Detect which cell encompasses the target text, then output its [x, y] center coordinate. 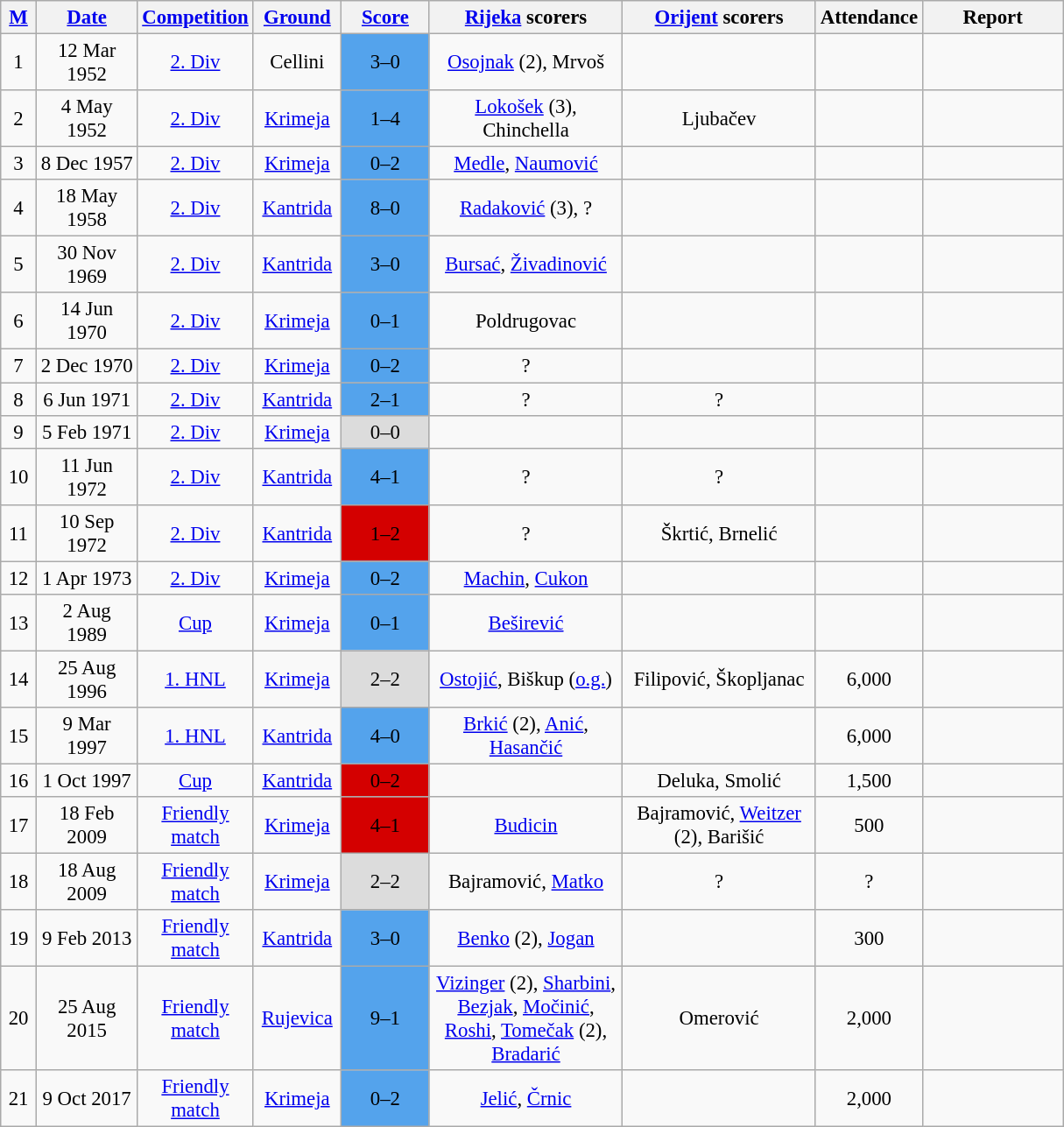
Budicin [525, 825]
Poldrugovac [525, 320]
Score [385, 18]
6 Jun 1971 [87, 399]
5 [19, 264]
M [19, 18]
21 [19, 1098]
Cellini [298, 63]
18 Aug 2009 [87, 883]
9 Oct 2017 [87, 1098]
18 Feb 2009 [87, 825]
14 Jun 1970 [87, 320]
1 [19, 63]
10 [19, 476]
Date [87, 18]
Ostojić, Biškup (o.g.) [525, 680]
10 Sep 1972 [87, 532]
16 [19, 780]
2 Aug 1989 [87, 623]
Benko (2), Jogan [525, 939]
2–1 [385, 399]
1 Oct 1997 [87, 780]
9 [19, 432]
3 [19, 164]
Machin, Cukon [525, 578]
Rujevica [298, 1019]
25 Aug 1996 [87, 680]
Orijent scorers [720, 18]
4 [19, 208]
Rijeka scorers [525, 18]
Lokošek (3), Chinchella [525, 119]
30 Nov 1969 [87, 264]
18 May 1958 [87, 208]
9 Feb 2013 [87, 939]
Bursać, Živadinović [525, 264]
15 [19, 736]
5 Feb 1971 [87, 432]
17 [19, 825]
0–0 [385, 432]
11 [19, 532]
1–2 [385, 532]
1 Apr 1973 [87, 578]
4–0 [385, 736]
8 Dec 1957 [87, 164]
12 [19, 578]
Ground [298, 18]
14 [19, 680]
4 May 1952 [87, 119]
Ljubačev [720, 119]
2 [19, 119]
Beširević [525, 623]
6 [19, 320]
Osojnak (2), Mrvoš [525, 63]
9–1 [385, 1019]
Brkić (2), Anić, Hasančić [525, 736]
Vizinger (2), Sharbini, Bezjak, Močinić, Roshi, Tomečak (2), Bradarić [525, 1019]
9 Mar 1997 [87, 736]
18 [19, 883]
Jelić, Črnic [525, 1098]
2 Dec 1970 [87, 366]
19 [19, 939]
500 [869, 825]
Competition [195, 18]
Filipović, Škopljanac [720, 680]
12 Mar 1952 [87, 63]
Attendance [869, 18]
Report [993, 18]
7 [19, 366]
Bajramović, Matko [525, 883]
300 [869, 939]
Deluka, Smolić [720, 780]
Omerović [720, 1019]
11 Jun 1972 [87, 476]
1–4 [385, 119]
Bajramović, Weitzer (2), Barišić [720, 825]
Medle, Naumović [525, 164]
8 [19, 399]
25 Aug 2015 [87, 1019]
20 [19, 1019]
Škrtić, Brnelić [720, 532]
13 [19, 623]
Radaković (3), ? [525, 208]
1,500 [869, 780]
8–0 [385, 208]
